Detect which cell encompasses the target text, then output its [x, y] center coordinate. 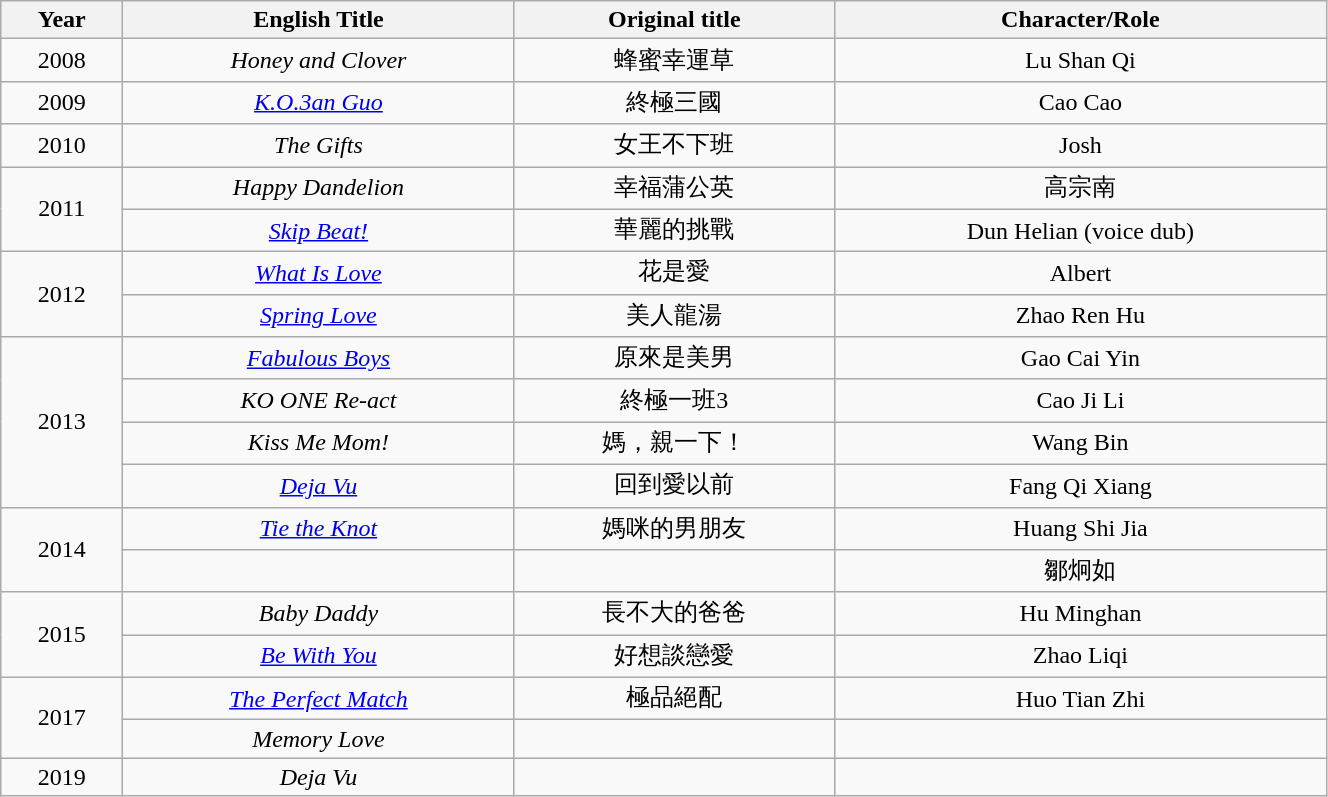
蜂蜜幸運草 [674, 60]
Kiss Me Mom! [319, 444]
KO ONE Re-act [319, 400]
Spring Love [319, 316]
女王不下班 [674, 146]
長不大的爸爸 [674, 614]
2008 [62, 60]
Character/Role [1080, 20]
The Gifts [319, 146]
Zhao Ren Hu [1080, 316]
Be With You [319, 656]
Original title [674, 20]
終極一班3 [674, 400]
高宗南 [1080, 188]
Lu Shan Qi [1080, 60]
2013 [62, 422]
Fang Qi Xiang [1080, 486]
媽咪的男朋友 [674, 528]
極品絕配 [674, 698]
Year [62, 20]
2009 [62, 102]
花是愛 [674, 274]
Cao Ji Li [1080, 400]
Gao Cai Yin [1080, 358]
Skip Beat! [319, 230]
鄒炯如 [1080, 572]
English Title [319, 20]
Hu Minghan [1080, 614]
K.O.3an Guo [319, 102]
華麗的挑戰 [674, 230]
2017 [62, 718]
Albert [1080, 274]
2014 [62, 550]
終極三國 [674, 102]
2012 [62, 294]
美人龍湯 [674, 316]
幸福蒲公英 [674, 188]
Honey and Clover [319, 60]
Tie the Knot [319, 528]
Huang Shi Jia [1080, 528]
媽，親一下！ [674, 444]
2011 [62, 208]
2010 [62, 146]
Huo Tian Zhi [1080, 698]
原來是美男 [674, 358]
Memory Love [319, 739]
What Is Love [319, 274]
The Perfect Match [319, 698]
Zhao Liqi [1080, 656]
2019 [62, 777]
Baby Daddy [319, 614]
回到愛以前 [674, 486]
2015 [62, 634]
Cao Cao [1080, 102]
Fabulous Boys [319, 358]
Happy Dandelion [319, 188]
Josh [1080, 146]
好想談戀愛 [674, 656]
Wang Bin [1080, 444]
Dun Helian (voice dub) [1080, 230]
